Scan for the cell matching the given text and deliver its (X, Y) coordinate at center. 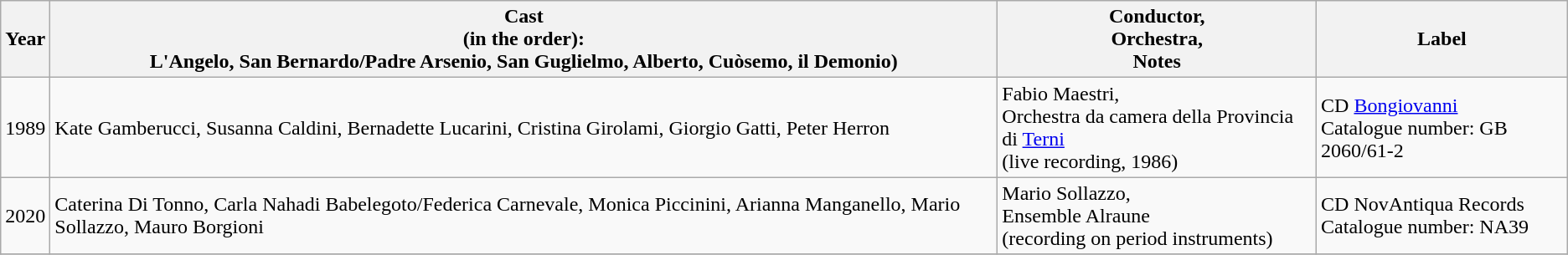
Cast(in the order):L'Angelo, San Bernardo/Padre Arsenio, San Guglielmo, Alberto, Cuòsemo, il Demonio) (524, 39)
Year (25, 39)
CD BongiovanniCatalogue number: GB 2060/61-2 (1442, 127)
1989 (25, 127)
Mario Sollazzo, Ensemble Alraune (recording on period instruments) (1158, 216)
2020 (25, 216)
CD NovAntiqua RecordsCatalogue number: NA39 (1442, 216)
Caterina Di Tonno, Carla Nahadi Babelegoto/Federica Carnevale, Monica Piccinini, Arianna Manganello, Mario Sollazzo, Mauro Borgioni (524, 216)
Kate Gamberucci, Susanna Caldini, Bernadette Lucarini, Cristina Girolami, Giorgio Gatti, Peter Herron (524, 127)
Label (1442, 39)
Conductor,Orchestra,Notes (1158, 39)
Fabio Maestri, Orchestra da camera della Provincia di Terni(live recording, 1986) (1158, 127)
